From the cell containing the given text, extract its center point as [x, y] coordinate. 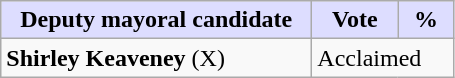
Acclaimed [383, 58]
Vote [355, 20]
% [426, 20]
Deputy mayoral candidate [156, 20]
Shirley Keaveney (X) [156, 58]
